Extract the [X, Y] coordinate from the center of the cell holding the provided text.  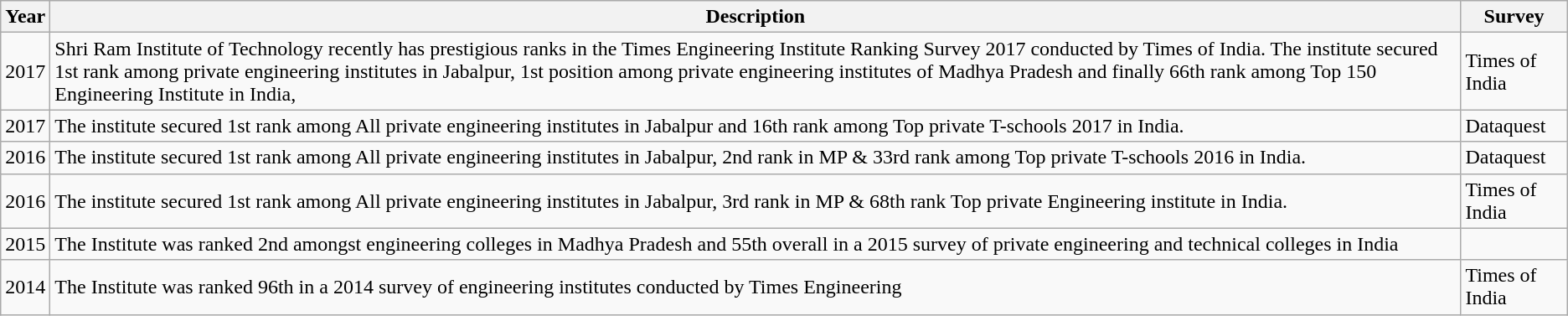
The Institute was ranked 96th in a 2014 survey of engineering institutes conducted by Times Engineering [756, 287]
2014 [25, 287]
Description [756, 17]
Survey [1514, 17]
The institute secured 1st rank among All private engineering institutes in Jabalpur and 16th rank among Top private T-schools 2017 in India. [756, 126]
Year [25, 17]
2015 [25, 244]
